Identify which cell holds the provided text, then report its [x, y] central coordinate. 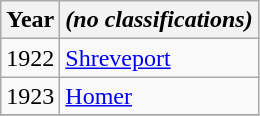
Shreveport [159, 58]
1923 [30, 96]
1922 [30, 58]
Year [30, 20]
(no classifications) [159, 20]
Homer [159, 96]
